Return [x, y] of the center of cell containing provided text 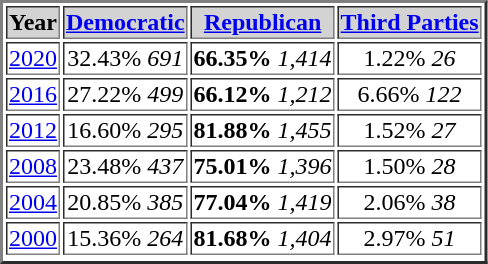
27.22% 499 [126, 94]
81.68% 1,404 [263, 238]
1.50% 28 [410, 166]
81.88% 1,455 [263, 130]
2008 [33, 166]
2000 [33, 238]
Democratic [126, 22]
2.06% 38 [410, 202]
2012 [33, 130]
23.48% 437 [126, 166]
75.01% 1,396 [263, 166]
77.04% 1,419 [263, 202]
2020 [33, 58]
Third Parties [410, 22]
2.97% 51 [410, 238]
1.52% 27 [410, 130]
16.60% 295 [126, 130]
1.22% 26 [410, 58]
20.85% 385 [126, 202]
2016 [33, 94]
15.36% 264 [126, 238]
66.35% 1,414 [263, 58]
32.43% 691 [126, 58]
2004 [33, 202]
66.12% 1,212 [263, 94]
Year [33, 22]
6.66% 122 [410, 94]
Republican [263, 22]
